Pinpoint the cell where the given text exists, returning its (x, y) midpoint coordinate. 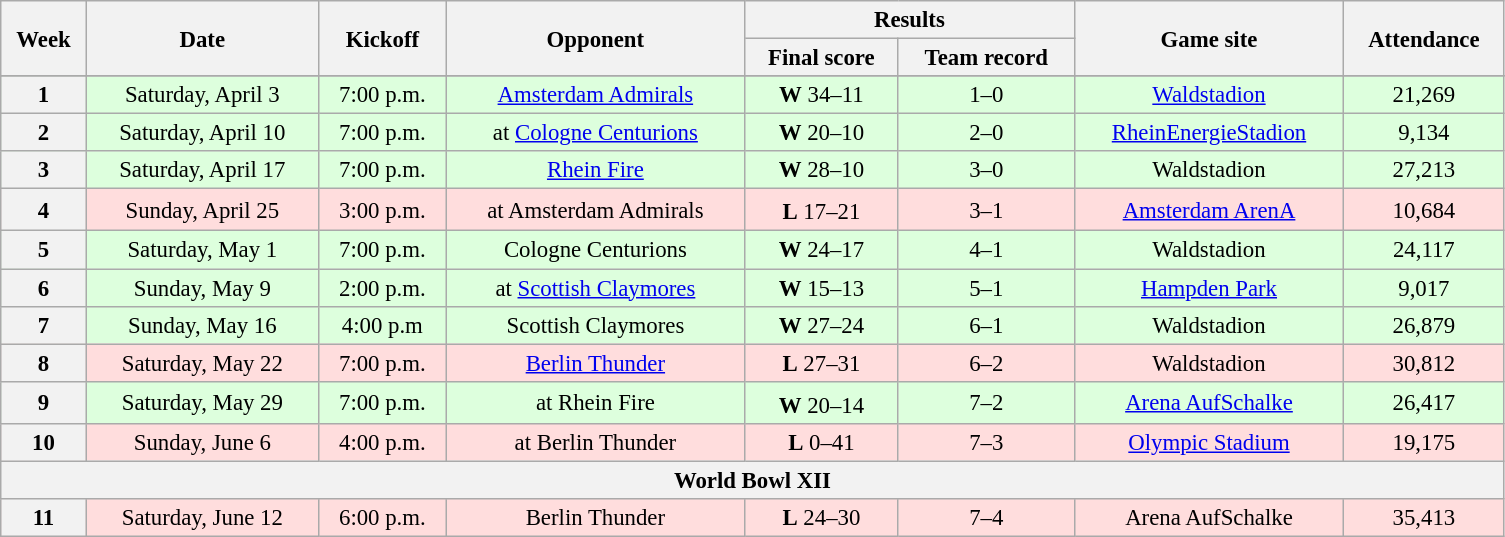
Scottish Claymores (595, 325)
5–1 (986, 288)
World Bowl XII (752, 480)
26,879 (1424, 325)
35,413 (1424, 518)
10,684 (1424, 210)
at Rhein Fire (595, 402)
L 24–30 (821, 518)
21,269 (1424, 95)
7 (44, 325)
1 (44, 95)
Rhein Fire (595, 170)
1–0 (986, 95)
6–2 (986, 363)
Amsterdam Admirals (595, 95)
Sunday, May 9 (202, 288)
Cologne Centurions (595, 250)
Week (44, 38)
30,812 (1424, 363)
5 (44, 250)
at Cologne Centurions (595, 133)
9,134 (1424, 133)
Date (202, 38)
RheinEnergieStadion (1208, 133)
at Amsterdam Admirals (595, 210)
2–0 (986, 133)
2:00 p.m. (382, 288)
7–3 (986, 443)
W 24–17 (821, 250)
7–4 (986, 518)
3–0 (986, 170)
6–1 (986, 325)
Saturday, June 12 (202, 518)
Saturday, May 22 (202, 363)
L 0–41 (821, 443)
Hampden Park (1208, 288)
Olympic Stadium (1208, 443)
W 28–10 (821, 170)
11 (44, 518)
W 20–10 (821, 133)
7–2 (986, 402)
Saturday, May 29 (202, 402)
Attendance (1424, 38)
19,175 (1424, 443)
at Scottish Claymores (595, 288)
Saturday, April 10 (202, 133)
24,117 (1424, 250)
10 (44, 443)
Opponent (595, 38)
W 34–11 (821, 95)
Game site (1208, 38)
4–1 (986, 250)
Results (909, 20)
4:00 p.m (382, 325)
W 15–13 (821, 288)
W 20–14 (821, 402)
9,017 (1424, 288)
Amsterdam ArenA (1208, 210)
Saturday, May 1 (202, 250)
at Berlin Thunder (595, 443)
6:00 p.m. (382, 518)
Sunday, May 16 (202, 325)
Final score (821, 58)
Saturday, April 3 (202, 95)
3–1 (986, 210)
Saturday, April 17 (202, 170)
W 27–24 (821, 325)
L 27–31 (821, 363)
8 (44, 363)
L 17–21 (821, 210)
4:00 p.m. (382, 443)
3 (44, 170)
3:00 p.m. (382, 210)
Team record (986, 58)
27,213 (1424, 170)
Sunday, April 25 (202, 210)
9 (44, 402)
Sunday, June 6 (202, 443)
2 (44, 133)
4 (44, 210)
6 (44, 288)
Kickoff (382, 38)
26,417 (1424, 402)
